Return (X, Y) of the center of cell containing provided text 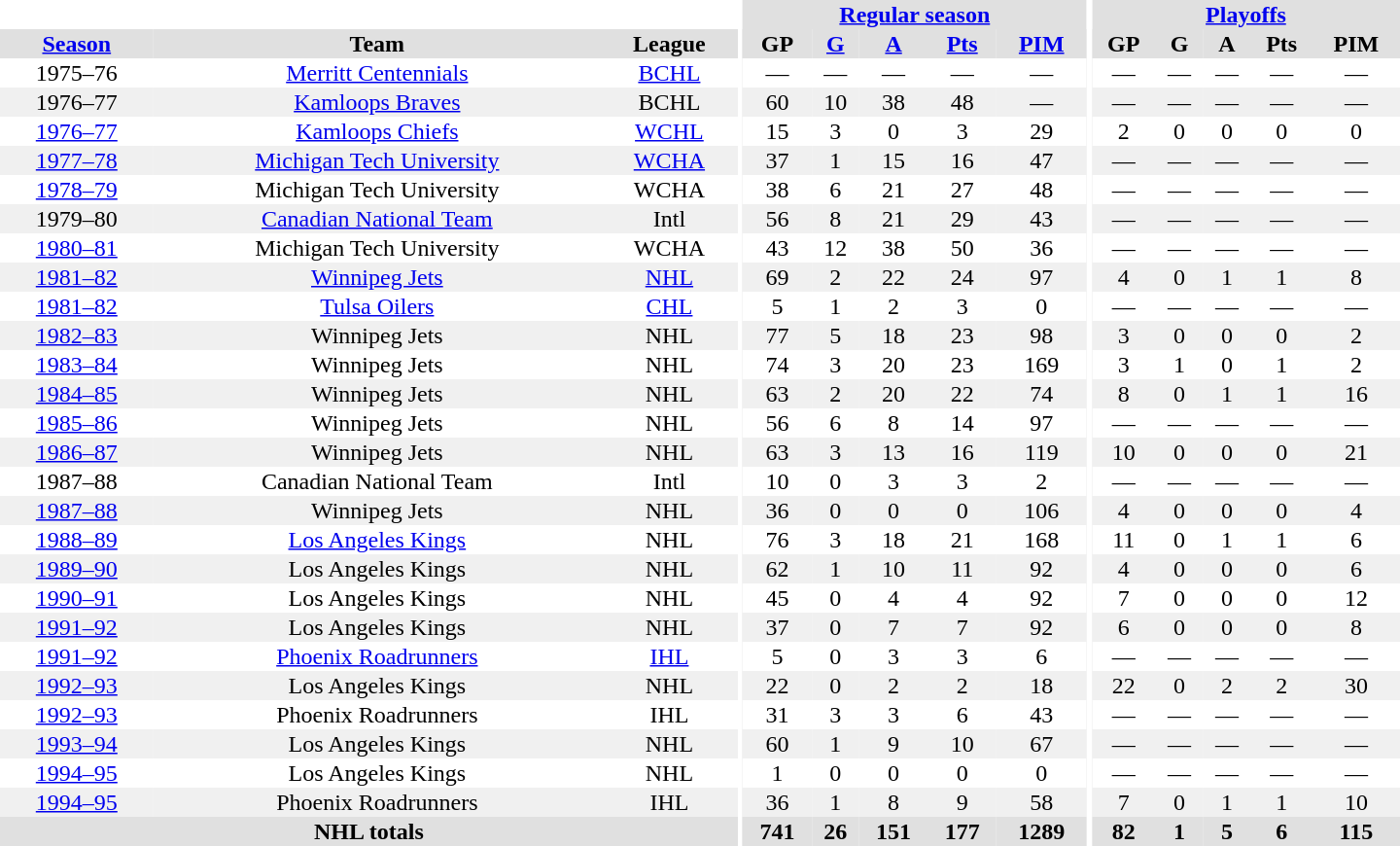
50 (962, 248)
67 (1041, 744)
1986–87 (77, 452)
177 (962, 831)
League (669, 44)
27 (962, 190)
115 (1356, 831)
82 (1124, 831)
58 (1041, 802)
119 (1041, 452)
30 (1356, 686)
Regular season (914, 15)
62 (778, 569)
169 (1041, 365)
Playoffs (1246, 15)
45 (778, 598)
Kamloops Chiefs (377, 131)
Tulsa Oilers (377, 306)
168 (1041, 540)
Season (77, 44)
NHL totals (369, 831)
13 (894, 452)
1984–85 (77, 394)
1993–94 (77, 744)
Kamloops Braves (377, 102)
76 (778, 540)
Team (377, 44)
1985–86 (77, 423)
24 (962, 277)
1289 (1041, 831)
1979–80 (77, 219)
1988–89 (77, 540)
741 (778, 831)
77 (778, 335)
151 (894, 831)
31 (778, 715)
Merritt Centennials (377, 73)
1978–79 (77, 190)
1989–90 (77, 569)
1975–76 (77, 73)
1983–84 (77, 365)
69 (778, 277)
14 (962, 423)
106 (1041, 511)
47 (1041, 160)
26 (836, 831)
WCHL (669, 131)
1982–83 (77, 335)
1980–81 (77, 248)
98 (1041, 335)
1977–78 (77, 160)
1990–91 (77, 598)
CHL (669, 306)
